Find where the given text appears and provide that cell's center as (x, y) coordinate. 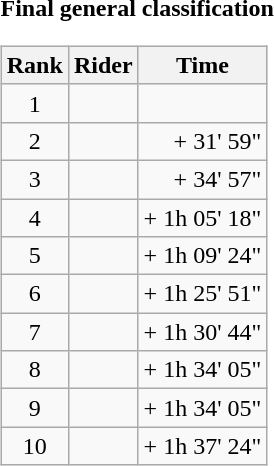
+ 1h 09' 24" (202, 256)
4 (34, 217)
6 (34, 294)
+ 1h 25' 51" (202, 294)
10 (34, 446)
3 (34, 179)
Rider (103, 65)
+ 34' 57" (202, 179)
Time (202, 65)
Rank (34, 65)
7 (34, 332)
5 (34, 256)
+ 31' 59" (202, 141)
8 (34, 370)
+ 1h 30' 44" (202, 332)
9 (34, 408)
1 (34, 103)
2 (34, 141)
+ 1h 37' 24" (202, 446)
+ 1h 05' 18" (202, 217)
